Provide the (X, Y) coordinate of the cell's center where the given text is located.  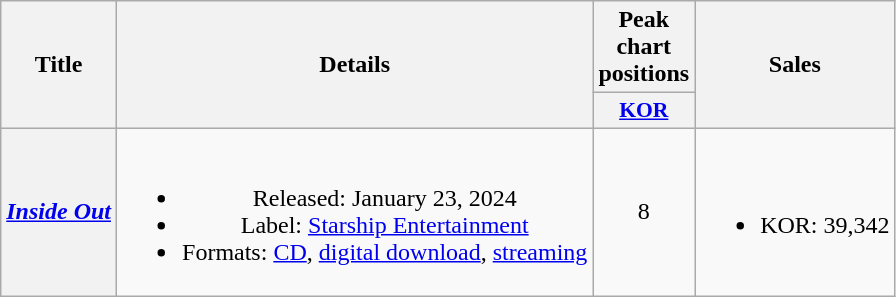
KOR: 39,342 (795, 212)
KOR (644, 111)
Sales (795, 65)
Inside Out (59, 212)
Details (355, 65)
Title (59, 65)
Peak chart positions (644, 47)
Released: January 23, 2024Label: Starship EntertainmentFormats: CD, digital download, streaming (355, 212)
8 (644, 212)
